Output the (X, Y) coordinate of the center of the cell containing the given text.  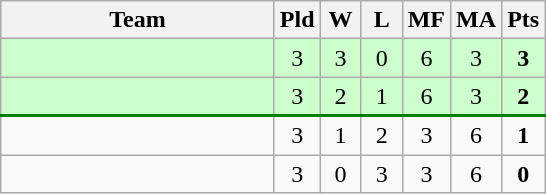
Pts (524, 20)
Team (138, 20)
L (382, 20)
MA (476, 20)
Pld (297, 20)
W (340, 20)
MF (426, 20)
